Search for the cell housing the specified text and yield its [x, y] center coordinate. 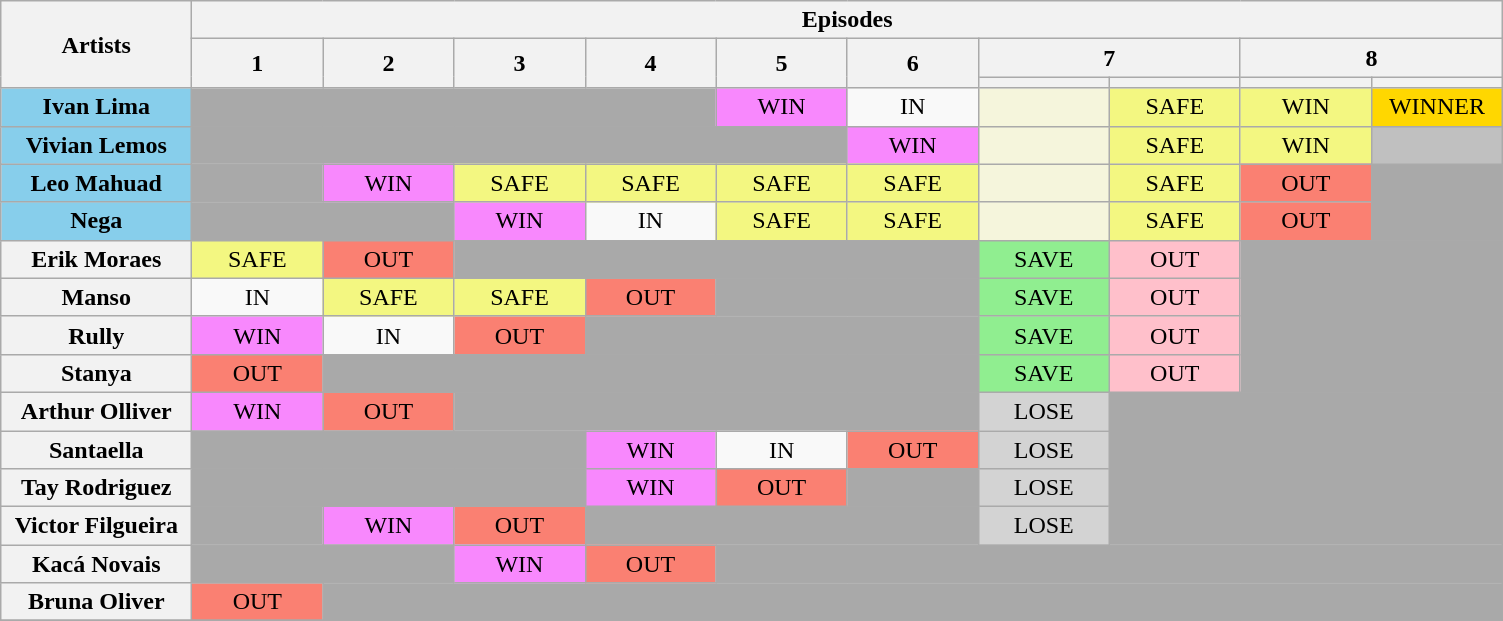
Episodes [848, 20]
2 [388, 64]
Ivan Lima [96, 107]
5 [782, 64]
Nega [96, 221]
4 [650, 64]
6 [912, 64]
Manso [96, 297]
Artists [96, 44]
Santaella [96, 449]
Rully [96, 335]
Kacá Novais [96, 564]
Arthur Olliver [96, 411]
Leo Mahuad [96, 183]
Stanya [96, 373]
WINNER [1436, 107]
Vivian Lemos [96, 145]
1 [258, 64]
7 [1109, 58]
Victor Filgueira [96, 526]
Bruna Oliver [96, 602]
8 [1371, 58]
3 [520, 64]
Erik Moraes [96, 259]
Tay Rodriguez [96, 488]
